Return [X, Y] of the center of cell containing provided text 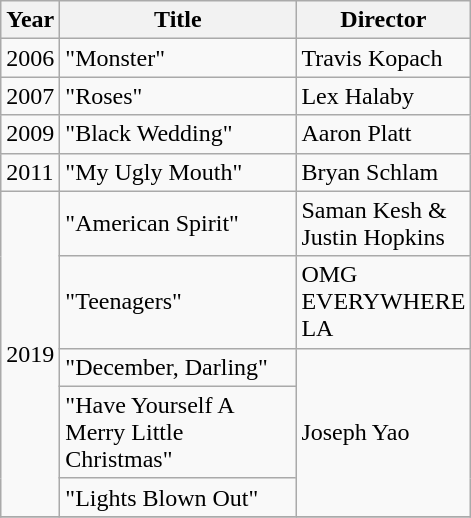
"Lights Blown Out" [178, 497]
Aaron Platt [384, 134]
Title [178, 20]
2011 [30, 172]
2006 [30, 58]
"Teenagers" [178, 302]
2009 [30, 134]
"Roses" [178, 96]
2019 [30, 354]
"Black Wedding" [178, 134]
Year [30, 20]
Travis Kopach [384, 58]
"Have Yourself A Merry Little Christmas" [178, 432]
Bryan Schlam [384, 172]
OMG EVERYWHERE LA [384, 302]
"Monster" [178, 58]
Joseph Yao [384, 432]
"American Spirit" [178, 224]
"My Ugly Mouth" [178, 172]
"December, Darling" [178, 367]
Lex Halaby [384, 96]
Saman Kesh & Justin Hopkins [384, 224]
2007 [30, 96]
Director [384, 20]
